Identify which cell holds the provided text, then report its (x, y) central coordinate. 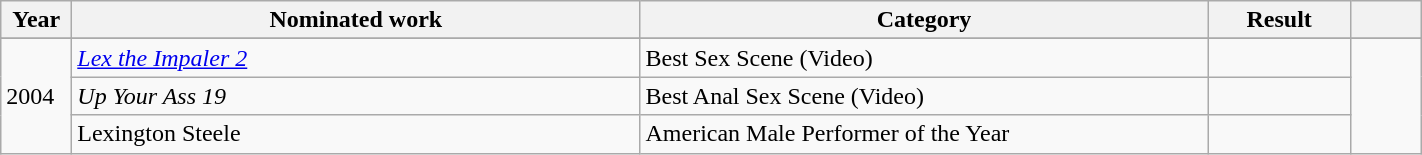
Nominated work (356, 20)
Best Sex Scene (Video) (924, 58)
Year (36, 20)
Result (1279, 20)
2004 (36, 96)
Lex the Impaler 2 (356, 58)
Category (924, 20)
Lexington Steele (356, 134)
American Male Performer of the Year (924, 134)
Best Anal Sex Scene (Video) (924, 96)
Up Your Ass 19 (356, 96)
